For the text-containing cell, return its midpoint in [x, y] coordinate format. 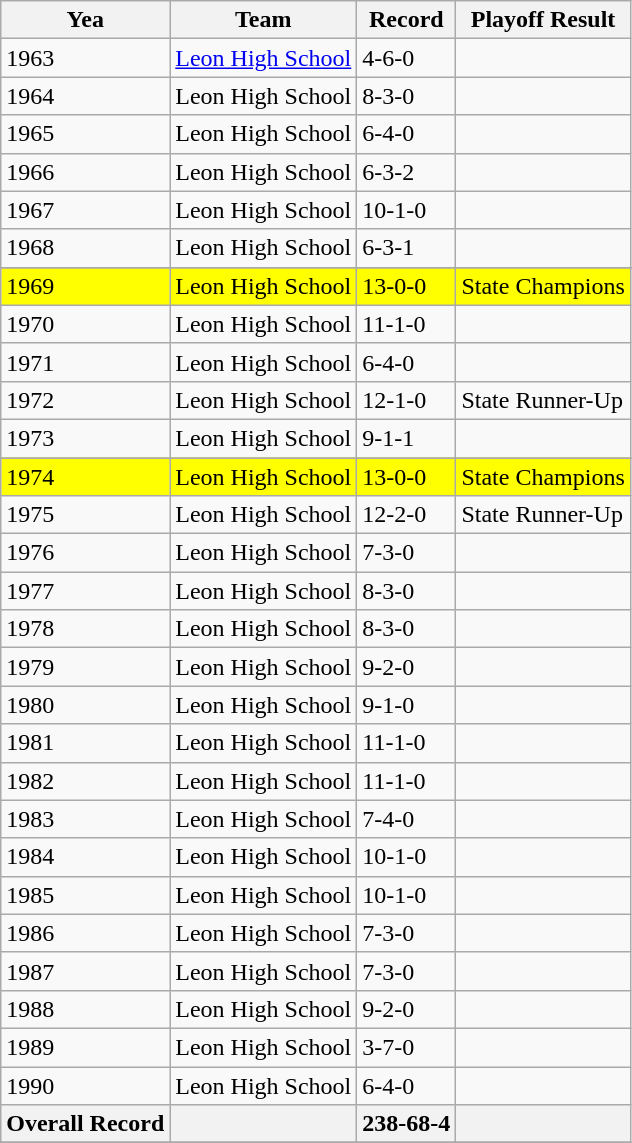
1967 [86, 210]
9-1-0 [406, 705]
1970 [86, 324]
Overall Record [86, 1124]
1988 [86, 1009]
1971 [86, 362]
1963 [86, 58]
7-4-0 [406, 819]
3-7-0 [406, 1047]
1965 [86, 134]
1975 [86, 515]
6-3-1 [406, 248]
1987 [86, 971]
1983 [86, 819]
1989 [86, 1047]
9-1-1 [406, 438]
1980 [86, 705]
Playoff Result [543, 20]
1968 [86, 248]
1966 [86, 172]
1976 [86, 553]
1986 [86, 933]
12-2-0 [406, 515]
1984 [86, 857]
1979 [86, 667]
1969 [86, 286]
1985 [86, 895]
238-68-4 [406, 1124]
6-3-2 [406, 172]
Yea [86, 20]
1973 [86, 438]
1977 [86, 591]
1972 [86, 400]
Team [264, 20]
1990 [86, 1085]
1982 [86, 781]
1978 [86, 629]
1974 [86, 477]
1981 [86, 743]
Record [406, 20]
12-1-0 [406, 400]
4-6-0 [406, 58]
1964 [86, 96]
